Locate the cell with the specified text and output its [X, Y] center coordinate. 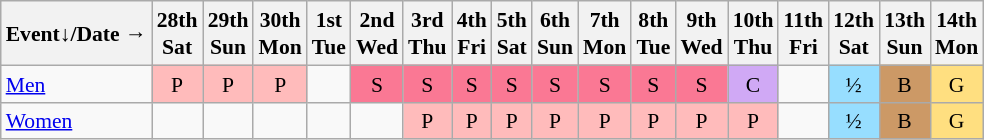
7thMon [604, 33]
11thFri [803, 33]
C [754, 84]
12thSat [854, 33]
30thMon [280, 33]
8thTue [653, 33]
13thSun [904, 33]
3rdThu [428, 33]
5thSat [512, 33]
29thSun [228, 33]
4thFri [472, 33]
28thSat [178, 33]
Women [76, 120]
9thWed [701, 33]
6thSun [555, 33]
1stTue [329, 33]
Men [76, 84]
14thMon [956, 33]
10thThu [754, 33]
Event↓/Date → [76, 33]
2ndWed [377, 33]
